Return (x, y) of the center of cell containing provided text 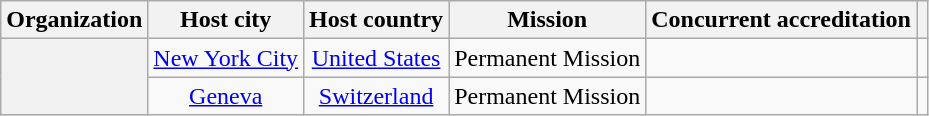
Mission (548, 20)
Host country (376, 20)
Switzerland (376, 96)
United States (376, 58)
Host city (226, 20)
Concurrent accreditation (782, 20)
Geneva (226, 96)
Organization (74, 20)
New York City (226, 58)
